For the text-containing cell, return its midpoint in [x, y] coordinate format. 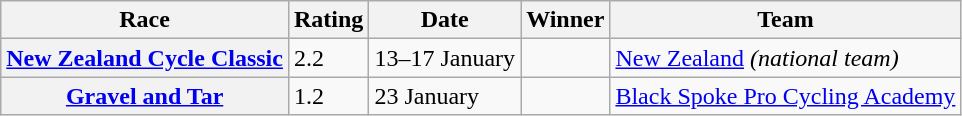
Winner [566, 20]
New Zealand Cycle Classic [145, 58]
New Zealand (national team) [786, 58]
Rating [328, 20]
23 January [445, 96]
Black Spoke Pro Cycling Academy [786, 96]
2.2 [328, 58]
Gravel and Tar [145, 96]
1.2 [328, 96]
Team [786, 20]
13–17 January [445, 58]
Date [445, 20]
Race [145, 20]
